Search for the cell housing the specified text and yield its [x, y] center coordinate. 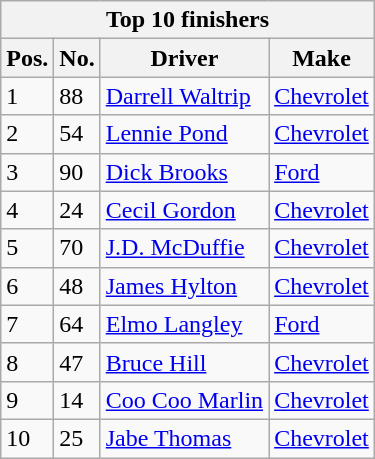
Bruce Hill [184, 362]
Cecil Gordon [184, 210]
Make [322, 58]
88 [77, 96]
Coo Coo Marlin [184, 400]
4 [28, 210]
64 [77, 324]
48 [77, 286]
James Hylton [184, 286]
3 [28, 172]
5 [28, 248]
Pos. [28, 58]
14 [77, 400]
No. [77, 58]
Dick Brooks [184, 172]
1 [28, 96]
Jabe Thomas [184, 438]
10 [28, 438]
70 [77, 248]
54 [77, 134]
8 [28, 362]
Darrell Waltrip [184, 96]
25 [77, 438]
Lennie Pond [184, 134]
9 [28, 400]
J.D. McDuffie [184, 248]
6 [28, 286]
Elmo Langley [184, 324]
Top 10 finishers [188, 20]
24 [77, 210]
90 [77, 172]
7 [28, 324]
47 [77, 362]
Driver [184, 58]
2 [28, 134]
